Search for the cell housing the specified text and yield its [X, Y] center coordinate. 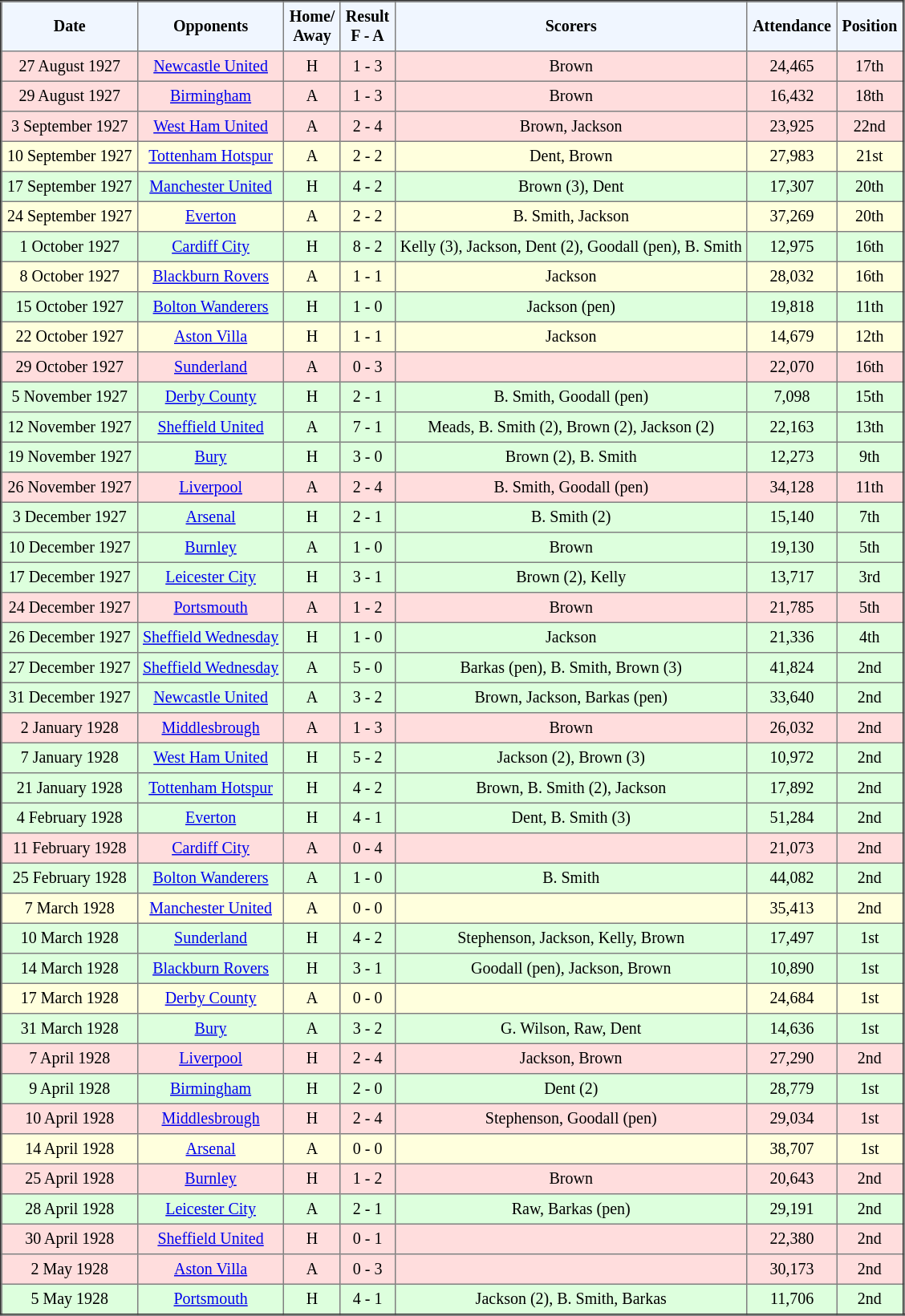
17,307 [791, 187]
17,892 [791, 788]
7th [870, 517]
24 September 1927 [70, 217]
7 - 1 [367, 427]
28 April 1928 [70, 1209]
12 November 1927 [70, 427]
B. Smith, Jackson [571, 217]
10 December 1927 [70, 548]
23,925 [791, 127]
B. Smith (2) [571, 517]
5 May 1928 [70, 1299]
Raw, Barkas (pen) [571, 1209]
29,034 [791, 1119]
44,082 [791, 878]
24 December 1927 [70, 608]
1 October 1927 [70, 247]
Brown, Jackson, Barkas (pen) [571, 698]
17 March 1928 [70, 998]
21st [870, 156]
34,128 [791, 488]
18th [870, 96]
Barkas (pen), B. Smith, Brown (3) [571, 668]
22 October 1927 [70, 337]
27,983 [791, 156]
27 August 1927 [70, 67]
Dent, Brown [571, 156]
10 March 1928 [70, 938]
51,284 [791, 818]
B. Smith [571, 878]
33,640 [791, 698]
3 December 1927 [70, 517]
28,779 [791, 1089]
25 February 1928 [70, 878]
G. Wilson, Raw, Dent [571, 1029]
Dent (2) [571, 1089]
Scorers [571, 26]
11,706 [791, 1299]
2 - 0 [367, 1089]
30 April 1928 [70, 1239]
10,890 [791, 969]
10 April 1928 [70, 1119]
22,163 [791, 427]
5 November 1927 [70, 397]
Brown (3), Dent [571, 187]
4 February 1928 [70, 818]
17,497 [791, 938]
Jackson (2), Brown (3) [571, 758]
7 March 1928 [70, 909]
14,679 [791, 337]
10 September 1927 [70, 156]
22,070 [791, 367]
38,707 [791, 1149]
Brown (2), B. Smith [571, 457]
17 December 1927 [70, 577]
26 November 1927 [70, 488]
Jackson (pen) [571, 307]
12,975 [791, 247]
20,643 [791, 1179]
Opponents [210, 26]
11 February 1928 [70, 848]
16,432 [791, 96]
28,032 [791, 277]
3 - 0 [367, 457]
17 September 1927 [70, 187]
26 December 1927 [70, 638]
17th [870, 67]
Stephenson, Jackson, Kelly, Brown [571, 938]
Stephenson, Goodall (pen) [571, 1119]
8 - 2 [367, 247]
Jackson (2), B. Smith, Barkas [571, 1299]
24,465 [791, 67]
41,824 [791, 668]
7,098 [791, 397]
19,130 [791, 548]
2 January 1928 [70, 728]
0 - 1 [367, 1239]
10,972 [791, 758]
14 March 1928 [70, 969]
24,684 [791, 998]
5 - 2 [367, 758]
22nd [870, 127]
9th [870, 457]
Jackson, Brown [571, 1059]
9 April 1928 [70, 1089]
Attendance [791, 26]
37,269 [791, 217]
29 August 1927 [70, 96]
14,636 [791, 1029]
30,173 [791, 1269]
15th [870, 397]
Brown (2), Kelly [571, 577]
31 December 1927 [70, 698]
Brown, B. Smith (2), Jackson [571, 788]
27,290 [791, 1059]
29,191 [791, 1209]
27 December 1927 [70, 668]
Home/Away [312, 26]
13th [870, 427]
21,785 [791, 608]
Kelly (3), Jackson, Dent (2), Goodall (pen), B. Smith [571, 247]
Goodall (pen), Jackson, Brown [571, 969]
21 January 1928 [70, 788]
13,717 [791, 577]
35,413 [791, 909]
19,818 [791, 307]
29 October 1927 [70, 367]
Dent, B. Smith (3) [571, 818]
Position [870, 26]
12,273 [791, 457]
15,140 [791, 517]
Meads, B. Smith (2), Brown (2), Jackson (2) [571, 427]
2 May 1928 [70, 1269]
14 April 1928 [70, 1149]
ResultF - A [367, 26]
8 October 1927 [70, 277]
Date [70, 26]
3rd [870, 577]
5 - 0 [367, 668]
0 - 4 [367, 848]
25 April 1928 [70, 1179]
7 April 1928 [70, 1059]
12th [870, 337]
21,073 [791, 848]
7 January 1928 [70, 758]
Brown, Jackson [571, 127]
22,380 [791, 1239]
15 October 1927 [70, 307]
21,336 [791, 638]
4th [870, 638]
26,032 [791, 728]
31 March 1928 [70, 1029]
19 November 1927 [70, 457]
3 September 1927 [70, 127]
